Capture the cell that displays the provided text and extract its (X, Y) central coordinate. 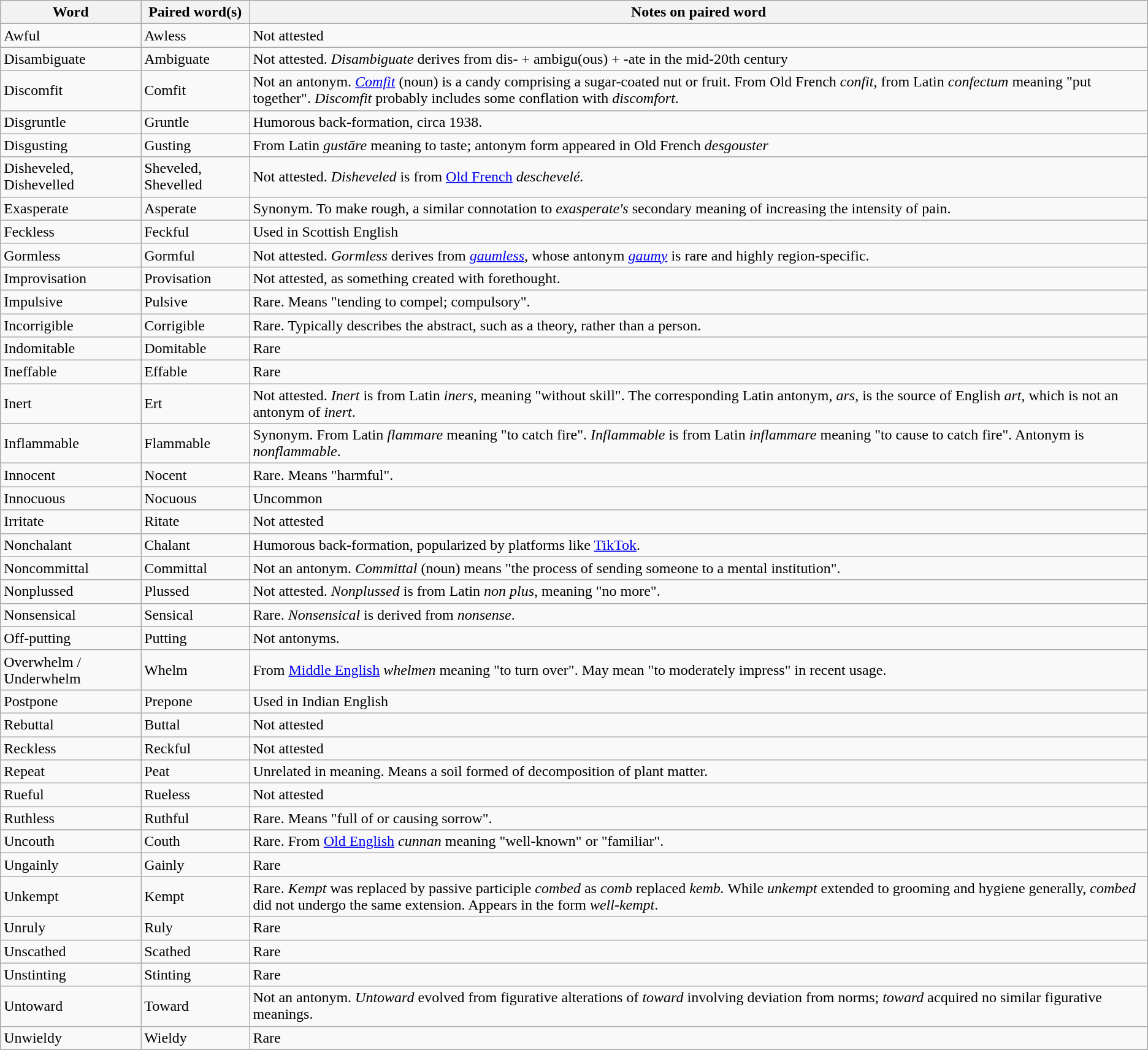
Discomfit (71, 91)
Sheveled, Shevelled (195, 177)
Uncommon (698, 498)
Incorrigible (71, 325)
Gainly (195, 865)
Awless (195, 36)
Peat (195, 772)
Ungainly (71, 865)
Buttal (195, 725)
Ritate (195, 522)
Ambiguate (195, 59)
Not attested. Gormless derives from gaumless, whose antonym gaumy is rare and highly region-specific. (698, 255)
Nonchalant (71, 545)
Wieldy (195, 1038)
Scathed (195, 951)
Asperate (195, 208)
Kempt (195, 896)
Nonplussed (71, 592)
Putting (195, 638)
Nonsensical (71, 615)
Postpone (71, 701)
Whelm (195, 669)
Synonym. To make rough, a similar connotation to exasperate's secondary meaning of increasing the intensity of pain. (698, 208)
Rueless (195, 795)
Feckless (71, 232)
Rebuttal (71, 725)
Committal (195, 568)
Untoward (71, 1006)
Plussed (195, 592)
Disgruntle (71, 122)
Exasperate (71, 208)
Synonym. From Latin flammare meaning "to catch fire". Inflammable is from Latin inflammare meaning "to cause to catch fire". Antonym is nonflammable. (698, 444)
Ruthful (195, 818)
Not attested, as something created with forethought. (698, 278)
Inflammable (71, 444)
Rueful (71, 795)
Pulsive (195, 302)
Noncommittal (71, 568)
Rare. Means "harmful". (698, 475)
Not antonyms. (698, 638)
Innocent (71, 475)
Ert (195, 403)
Humorous back-formation, popularized by platforms like TikTok. (698, 545)
Stinting (195, 975)
Disheveled, Dishevelled (71, 177)
Nocuous (195, 498)
Unstinting (71, 975)
Disambiguate (71, 59)
Flammable (195, 444)
Ruly (195, 928)
Not attested. Nonplussed is from Latin non plus, meaning "no more". (698, 592)
Ineffable (71, 372)
Humorous back-formation, circa 1938. (698, 122)
From Latin gustāre meaning to taste; antonym form appeared in Old French desgouster (698, 145)
Repeat (71, 772)
Nocent (195, 475)
Domitable (195, 349)
Unrelated in meaning. Means a soil formed of decomposition of plant matter. (698, 772)
From Middle English whelmen meaning "to turn over". May mean "to moderately impress" in recent usage. (698, 669)
Unruly (71, 928)
Gusting (195, 145)
Disgusting (71, 145)
Gormless (71, 255)
Innocuous (71, 498)
Unkempt (71, 896)
Awful (71, 36)
Word (71, 12)
Rare. Means "full of or causing sorrow". (698, 818)
Impulsive (71, 302)
Unscathed (71, 951)
Not an antonym. Committal (noun) means "the process of sending someone to a mental institution". (698, 568)
Feckful (195, 232)
Effable (195, 372)
Couth (195, 842)
Off-putting (71, 638)
Toward (195, 1006)
Not attested. Disheveled is from Old French deschevelé. (698, 177)
Rare. Means "tending to compel; compulsory". (698, 302)
Overwhelm / Underwhelm (71, 669)
Inert (71, 403)
Rare. Nonsensical is derived from nonsense. (698, 615)
Ruthless (71, 818)
Indomitable (71, 349)
Not attested. Disambiguate derives from dis- + ambigu(ous) + -ate in the mid-20th century (698, 59)
Rare. From Old English cunnan meaning "well-known" or "familiar". (698, 842)
Provisation (195, 278)
Chalant (195, 545)
Rare. Typically describes the abstract, such as a theory, rather than a person. (698, 325)
Sensical (195, 615)
Corrigible (195, 325)
Unwieldy (71, 1038)
Improvisation (71, 278)
Reckless (71, 748)
Gormful (195, 255)
Notes on paired word (698, 12)
Prepone (195, 701)
Comfit (195, 91)
Reckful (195, 748)
Used in Indian English (698, 701)
Uncouth (71, 842)
Paired word(s) (195, 12)
Used in Scottish English (698, 232)
Gruntle (195, 122)
Irritate (71, 522)
